For the text-containing cell, return its midpoint in [x, y] coordinate format. 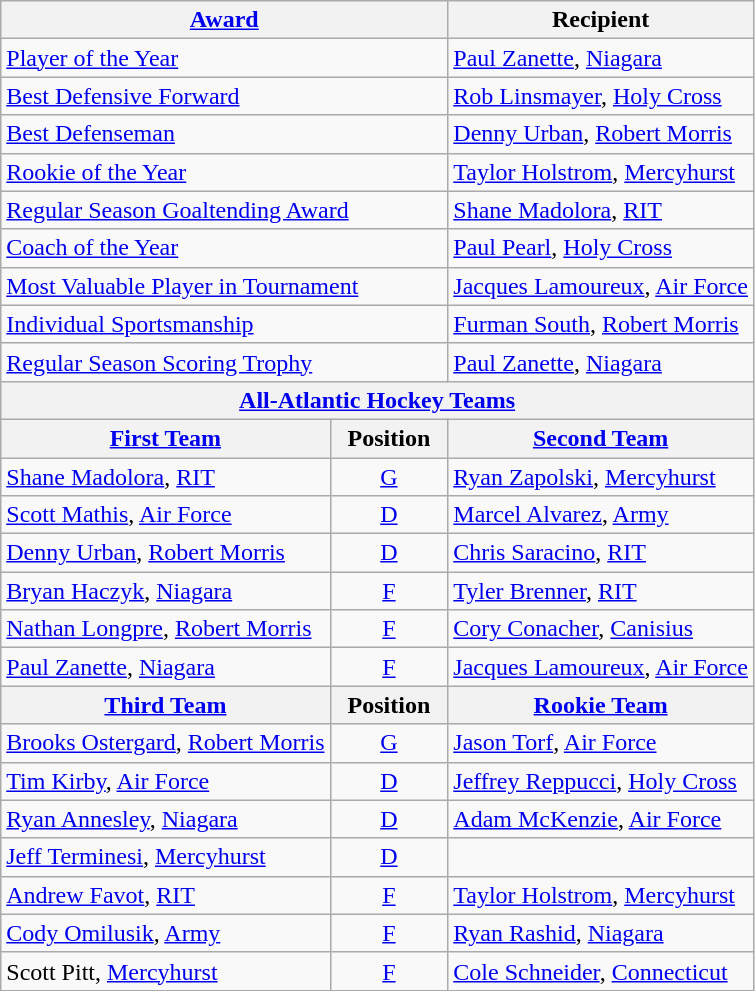
Cole Schneider, Connecticut [601, 971]
Jeff Terminesi, Mercyhurst [166, 857]
Jeffrey Reppucci, Holy Cross [601, 781]
Ryan Zapolski, Mercyhurst [601, 477]
Ryan Rashid, Niagara [601, 933]
Cory Conacher, Canisius [601, 629]
Recipient [601, 20]
Third Team [166, 705]
Scott Pitt, Mercyhurst [166, 971]
Marcel Alvarez, Army [601, 515]
Cody Omilusik, Army [166, 933]
All-Atlantic Hockey Teams [378, 400]
Nathan Longpre, Robert Morris [166, 629]
Best Defenseman [224, 134]
Individual Sportsmanship [224, 324]
Andrew Favot, RIT [166, 895]
Furman South, Robert Morris [601, 324]
Most Valuable Player in Tournament [224, 286]
Brooks Ostergard, Robert Morris [166, 743]
Best Defensive Forward [224, 96]
Scott Mathis, Air Force [166, 515]
Tyler Brenner, RIT [601, 591]
Award [224, 20]
Jason Torf, Air Force [601, 743]
Regular Season Goaltending Award [224, 210]
Adam McKenzie, Air Force [601, 819]
Rookie Team [601, 705]
Tim Kirby, Air Force [166, 781]
Bryan Haczyk, Niagara [166, 591]
Regular Season Scoring Trophy [224, 362]
First Team [166, 438]
Rookie of the Year [224, 172]
Paul Pearl, Holy Cross [601, 248]
Chris Saracino, RIT [601, 553]
Ryan Annesley, Niagara [166, 819]
Rob Linsmayer, Holy Cross [601, 96]
Second Team [601, 438]
Player of the Year [224, 58]
Coach of the Year [224, 248]
